Return [x, y] of the center of cell containing provided text 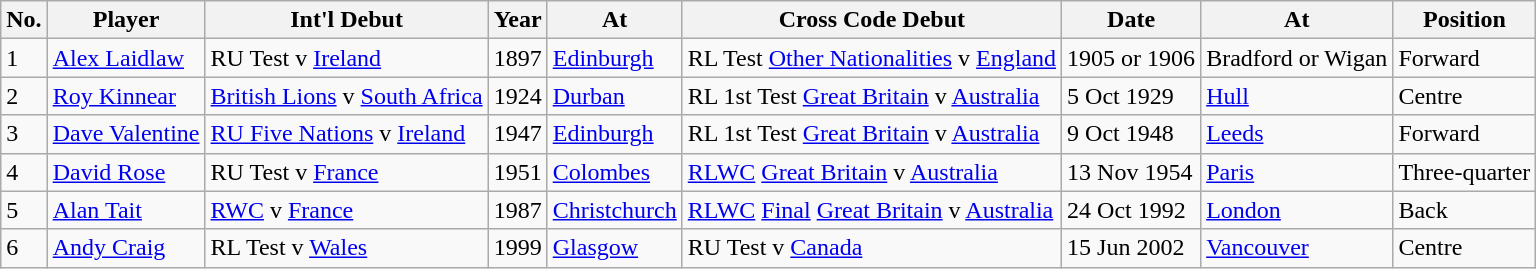
1999 [518, 248]
13 Nov 1954 [1132, 172]
RU Test v Ireland [346, 58]
Paris [1297, 172]
1897 [518, 58]
RU Test v France [346, 172]
Back [1464, 210]
1905 or 1906 [1132, 58]
24 Oct 1992 [1132, 210]
Colombes [614, 172]
David Rose [126, 172]
RL Test v Wales [346, 248]
Year [518, 20]
Cross Code Debut [872, 20]
Roy Kinnear [126, 96]
RL Test Other Nationalities v England [872, 58]
RLWC Great Britain v Australia [872, 172]
Player [126, 20]
5 Oct 1929 [1132, 96]
15 Jun 2002 [1132, 248]
RLWC Final Great Britain v Australia [872, 210]
1 [24, 58]
Hull [1297, 96]
1924 [518, 96]
RU Five Nations v Ireland [346, 134]
Andy Craig [126, 248]
4 [24, 172]
1947 [518, 134]
Position [1464, 20]
Glasgow [614, 248]
British Lions v South Africa [346, 96]
9 Oct 1948 [1132, 134]
5 [24, 210]
Three-quarter [1464, 172]
Int'l Debut [346, 20]
London [1297, 210]
Alan Tait [126, 210]
RU Test v Canada [872, 248]
No. [24, 20]
Date [1132, 20]
Bradford or Wigan [1297, 58]
6 [24, 248]
Dave Valentine [126, 134]
Vancouver [1297, 248]
Christchurch [614, 210]
Leeds [1297, 134]
2 [24, 96]
3 [24, 134]
1987 [518, 210]
RWC v France [346, 210]
Durban [614, 96]
Alex Laidlaw [126, 58]
1951 [518, 172]
